Return the (x, y) coordinate for the center point of the cell that contains the specified text.  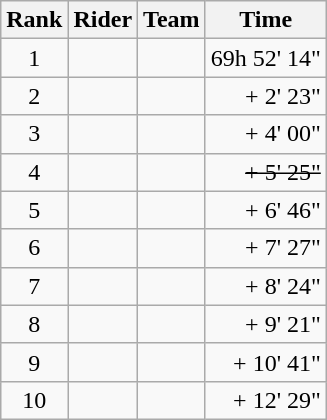
Rider (103, 20)
+ 10' 41" (266, 362)
+ 9' 21" (266, 324)
7 (34, 286)
+ 8' 24" (266, 286)
9 (34, 362)
6 (34, 248)
2 (34, 96)
4 (34, 172)
1 (34, 58)
Team (172, 20)
+ 5' 25" (266, 172)
+ 6' 46" (266, 210)
5 (34, 210)
8 (34, 324)
+ 2' 23" (266, 96)
+ 4' 00" (266, 134)
+ 12' 29" (266, 400)
+ 7' 27" (266, 248)
Rank (34, 20)
69h 52' 14" (266, 58)
10 (34, 400)
3 (34, 134)
Time (266, 20)
